For the text-containing cell, return its midpoint in [X, Y] coordinate format. 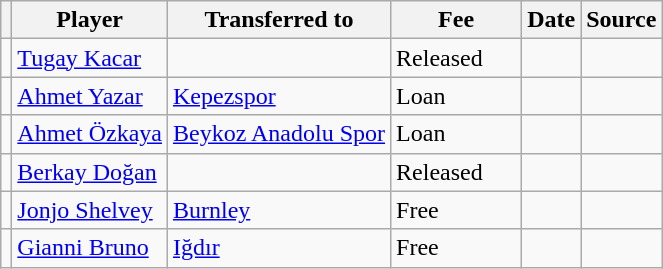
Beykoz Anadolu Spor [278, 134]
Kepezspor [278, 96]
Ahmet Özkaya [90, 134]
Gianni Bruno [90, 248]
Iğdır [278, 248]
Burnley [278, 210]
Berkay Doğan [90, 172]
Date [552, 20]
Player [90, 20]
Fee [456, 20]
Ahmet Yazar [90, 96]
Jonjo Shelvey [90, 210]
Transferred to [278, 20]
Source [622, 20]
Tugay Kacar [90, 58]
